Identify which cell holds the provided text, then report its (x, y) central coordinate. 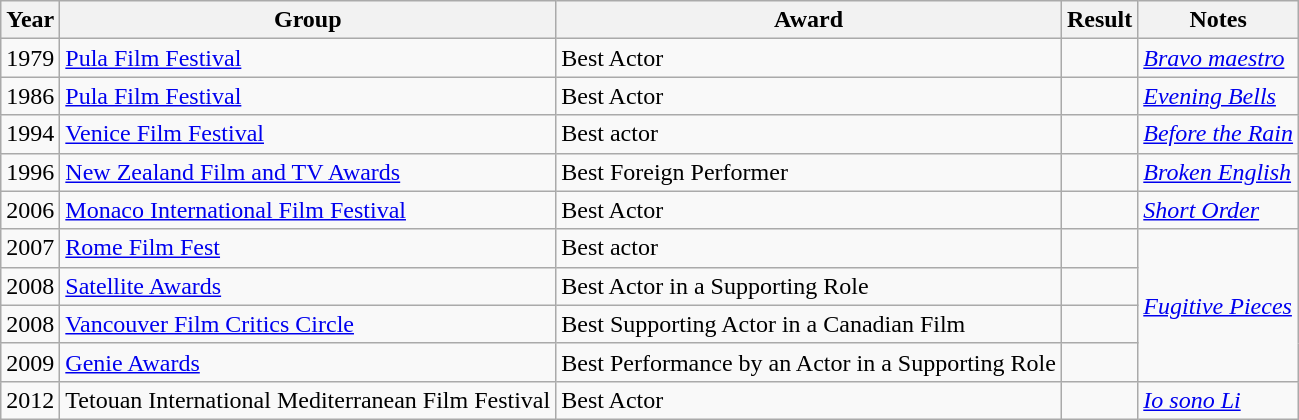
Genie Awards (308, 362)
Monaco International Film Festival (308, 210)
2012 (30, 400)
Venice Film Festival (308, 134)
1996 (30, 172)
Best Foreign Performer (809, 172)
Best Performance by an Actor in a Supporting Role (809, 362)
1994 (30, 134)
1979 (30, 58)
Before the Rain (1218, 134)
Fugitive Pieces (1218, 305)
Broken English (1218, 172)
2007 (30, 248)
2009 (30, 362)
Notes (1218, 20)
Short Order (1218, 210)
Vancouver Film Critics Circle (308, 324)
Year (30, 20)
Tetouan International Mediterranean Film Festival (308, 400)
New Zealand Film and TV Awards (308, 172)
Bravo maestro (1218, 58)
Group (308, 20)
Award (809, 20)
2006 (30, 210)
Best Supporting Actor in a Canadian Film (809, 324)
Evening Bells (1218, 96)
Satellite Awards (308, 286)
Rome Film Fest (308, 248)
Io sono Li (1218, 400)
Result (1099, 20)
Best Actor in a Supporting Role (809, 286)
1986 (30, 96)
